Return (X, Y) of the center of cell containing provided text 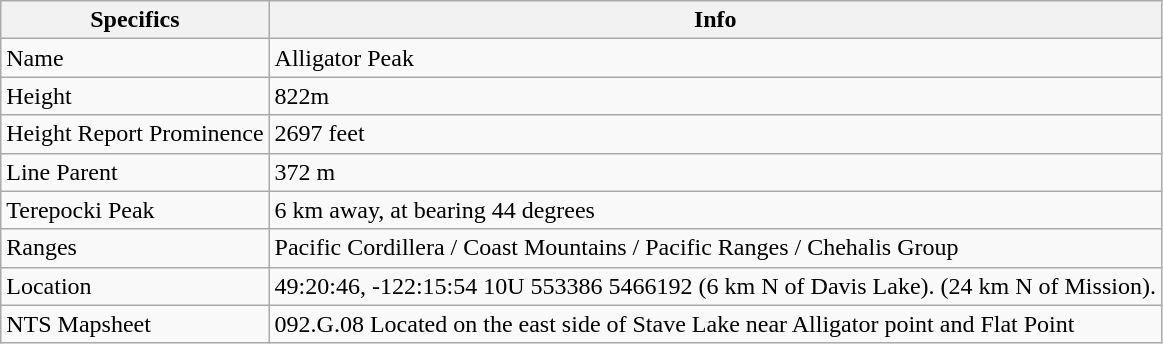
NTS Mapsheet (135, 324)
372 m (715, 172)
Pacific Cordillera / Coast Mountains / Pacific Ranges / Chehalis Group (715, 248)
Line Parent (135, 172)
822m (715, 96)
Height (135, 96)
092.G.08 Located on the east side of Stave Lake near Alligator point and Flat Point (715, 324)
Alligator Peak (715, 58)
Terepocki Peak (135, 210)
Specifics (135, 20)
Location (135, 286)
2697 feet (715, 134)
Name (135, 58)
49:20:46, -122:15:54 10U 553386 5466192 (6 km N of Davis Lake). (24 km N of Mission). (715, 286)
Ranges (135, 248)
Info (715, 20)
Height Report Prominence (135, 134)
6 km away, at bearing 44 degrees (715, 210)
